From the cell containing the given text, extract its center point as [x, y] coordinate. 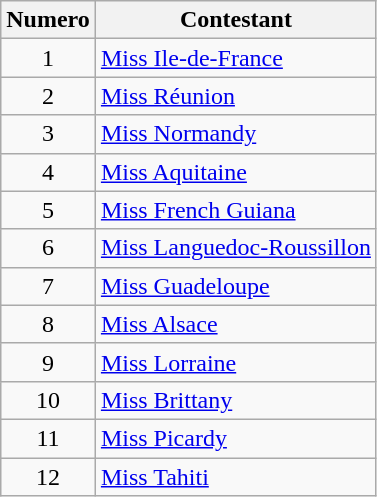
Miss Normandy [236, 134]
2 [48, 96]
3 [48, 134]
9 [48, 362]
12 [48, 477]
Contestant [236, 20]
Miss Ile-de-France [236, 58]
Miss Alsace [236, 324]
Numero [48, 20]
5 [48, 210]
Miss Picardy [236, 438]
Miss Brittany [236, 400]
Miss Réunion [236, 96]
Miss Lorraine [236, 362]
Miss Languedoc-Roussillon [236, 248]
Miss Guadeloupe [236, 286]
7 [48, 286]
4 [48, 172]
10 [48, 400]
Miss Tahiti [236, 477]
6 [48, 248]
8 [48, 324]
Miss French Guiana [236, 210]
11 [48, 438]
Miss Aquitaine [236, 172]
1 [48, 58]
